From the cell containing the given text, extract its center point as [x, y] coordinate. 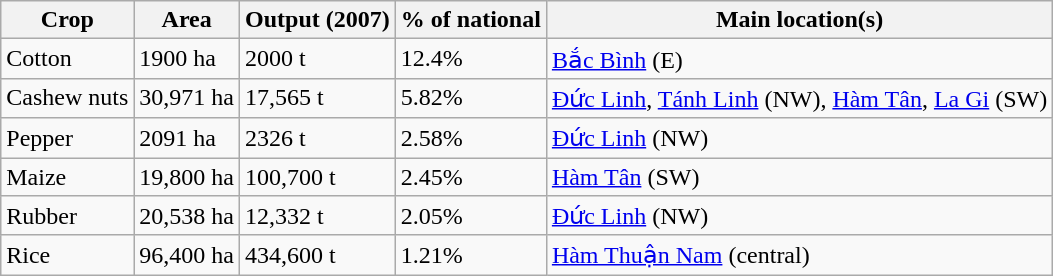
12.4% [470, 59]
Area [187, 20]
% of national [470, 20]
96,400 ha [187, 255]
Hàm Thuận Nam (central) [799, 255]
1900 ha [187, 59]
1.21% [470, 255]
30,971 ha [187, 98]
Rice [68, 255]
100,700 t [318, 177]
2.58% [470, 138]
2326 t [318, 138]
2000 t [318, 59]
2091 ha [187, 138]
Bắc Bình (E) [799, 59]
Output (2007) [318, 20]
2.45% [470, 177]
Maize [68, 177]
434,600 t [318, 255]
Hàm Tân (SW) [799, 177]
12,332 t [318, 216]
Main location(s) [799, 20]
20,538 ha [187, 216]
19,800 ha [187, 177]
Crop [68, 20]
5.82% [470, 98]
Đức Linh, Tánh Linh (NW), Hàm Tân, La Gi (SW) [799, 98]
Cotton [68, 59]
Cashew nuts [68, 98]
17,565 t [318, 98]
2.05% [470, 216]
Pepper [68, 138]
Rubber [68, 216]
